Return (X, Y) of the center of cell containing provided text 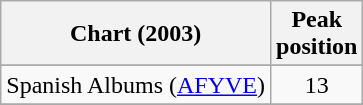
Peakposition (317, 34)
Chart (2003) (136, 34)
Spanish Albums (AFYVE) (136, 85)
13 (317, 85)
